Capture the cell that displays the provided text and extract its (X, Y) central coordinate. 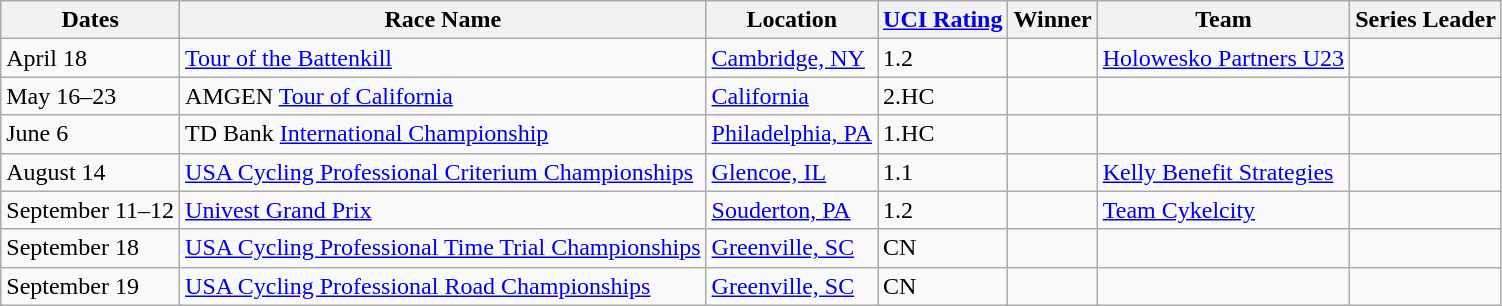
UCI Rating (943, 20)
Series Leader (1426, 20)
Team (1223, 20)
September 19 (90, 286)
Tour of the Battenkill (443, 58)
June 6 (90, 134)
Dates (90, 20)
Philadelphia, PA (792, 134)
May 16–23 (90, 96)
1.HC (943, 134)
Glencoe, IL (792, 172)
1.1 (943, 172)
April 18 (90, 58)
Kelly Benefit Strategies (1223, 172)
Cambridge, NY (792, 58)
Univest Grand Prix (443, 210)
Location (792, 20)
Race Name (443, 20)
September 18 (90, 248)
September 11–12 (90, 210)
USA Cycling Professional Time Trial Championships (443, 248)
August 14 (90, 172)
AMGEN Tour of California (443, 96)
Winner (1052, 20)
Holowesko Partners U23 (1223, 58)
TD Bank International Championship (443, 134)
Souderton, PA (792, 210)
Team Cykelcity (1223, 210)
USA Cycling Professional Road Championships (443, 286)
USA Cycling Professional Criterium Championships (443, 172)
California (792, 96)
2.HC (943, 96)
